From the cell containing the given text, extract its center point as (x, y) coordinate. 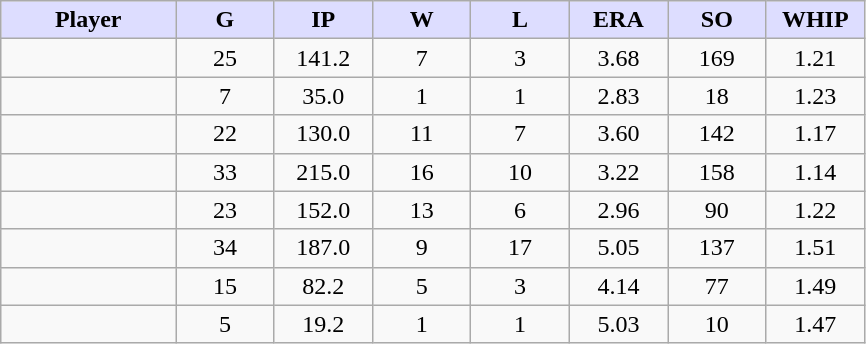
2.96 (618, 210)
1.51 (816, 248)
3.68 (618, 58)
1.17 (816, 134)
W (421, 20)
35.0 (323, 96)
11 (421, 134)
17 (520, 248)
33 (225, 172)
18 (717, 96)
6 (520, 210)
L (520, 20)
5.05 (618, 248)
15 (225, 286)
77 (717, 286)
1.22 (816, 210)
34 (225, 248)
WHIP (816, 20)
187.0 (323, 248)
23 (225, 210)
1.47 (816, 324)
1.23 (816, 96)
142 (717, 134)
4.14 (618, 286)
2.83 (618, 96)
1.21 (816, 58)
90 (717, 210)
3.60 (618, 134)
Player (88, 20)
ERA (618, 20)
1.14 (816, 172)
152.0 (323, 210)
25 (225, 58)
82.2 (323, 286)
169 (717, 58)
1.49 (816, 286)
G (225, 20)
141.2 (323, 58)
19.2 (323, 324)
158 (717, 172)
SO (717, 20)
215.0 (323, 172)
9 (421, 248)
IP (323, 20)
13 (421, 210)
16 (421, 172)
3.22 (618, 172)
5.03 (618, 324)
130.0 (323, 134)
22 (225, 134)
137 (717, 248)
